Pinpoint the cell where the given text exists, returning its (x, y) midpoint coordinate. 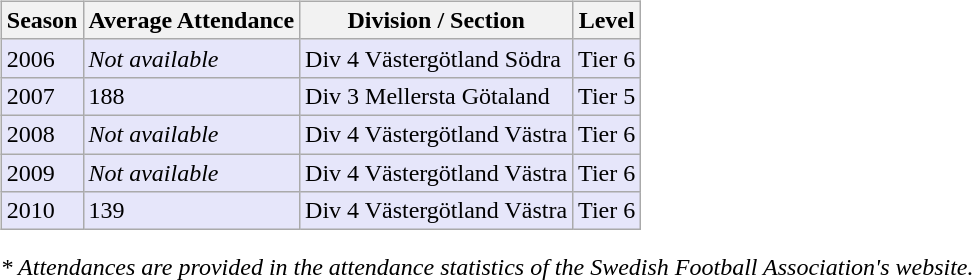
2009 (42, 173)
139 (192, 211)
Tier 5 (607, 96)
Average Attendance (192, 20)
2008 (42, 134)
2006 (42, 58)
Division / Section (436, 20)
2010 (42, 211)
188 (192, 96)
Season (42, 20)
2007 (42, 96)
Div 4 Västergötland Södra (436, 58)
Level (607, 20)
Div 3 Mellersta Götaland (436, 96)
